Detect which cell encompasses the target text, then output its [x, y] center coordinate. 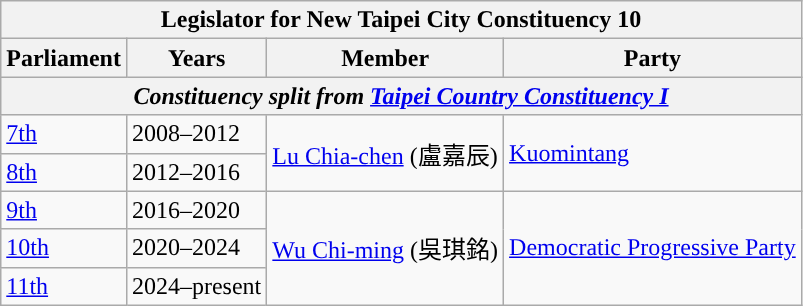
8th [64, 172]
2012–2016 [196, 172]
Years [196, 58]
Wu Chi-ming (吳琪銘) [386, 248]
11th [64, 286]
7th [64, 134]
Member [386, 58]
Democratic Progressive Party [653, 248]
Legislator for New Taipei City Constituency 10 [401, 20]
2008–2012 [196, 134]
Constituency split from Taipei Country Constituency I [401, 96]
9th [64, 210]
2024–present [196, 286]
Party [653, 58]
Lu Chia-chen (盧嘉辰) [386, 153]
2016–2020 [196, 210]
10th [64, 248]
2020–2024 [196, 248]
Kuomintang [653, 153]
Parliament [64, 58]
